From the cell containing the given text, extract its center point as (X, Y) coordinate. 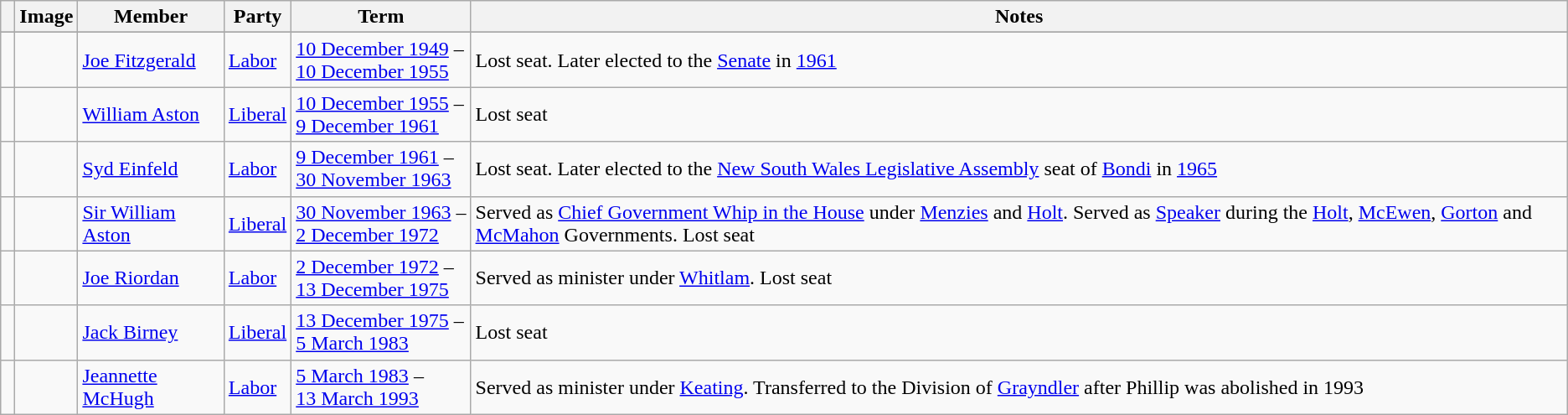
Lost seat. Later elected to the New South Wales Legislative Assembly seat of Bondi in 1965 (1019, 169)
Sir William Aston (151, 223)
Party (257, 17)
Term (381, 17)
10 December 1949 –10 December 1955 (381, 60)
Jeannette McHugh (151, 387)
Lost seat. Later elected to the Senate in 1961 (1019, 60)
2 December 1972 –13 December 1975 (381, 278)
Image (47, 17)
Served as minister under Keating. Transferred to the Division of Grayndler after Phillip was abolished in 1993 (1019, 387)
10 December 1955 –9 December 1961 (381, 114)
9 December 1961 –30 November 1963 (381, 169)
Joe Fitzgerald (151, 60)
13 December 1975 –5 March 1983 (381, 332)
5 March 1983 –13 March 1993 (381, 387)
Member (151, 17)
William Aston (151, 114)
Syd Einfeld (151, 169)
Joe Riordan (151, 278)
Jack Birney (151, 332)
30 November 1963 –2 December 1972 (381, 223)
Notes (1019, 17)
Served as minister under Whitlam. Lost seat (1019, 278)
